Find where the given text appears and provide that cell's center as [x, y] coordinate. 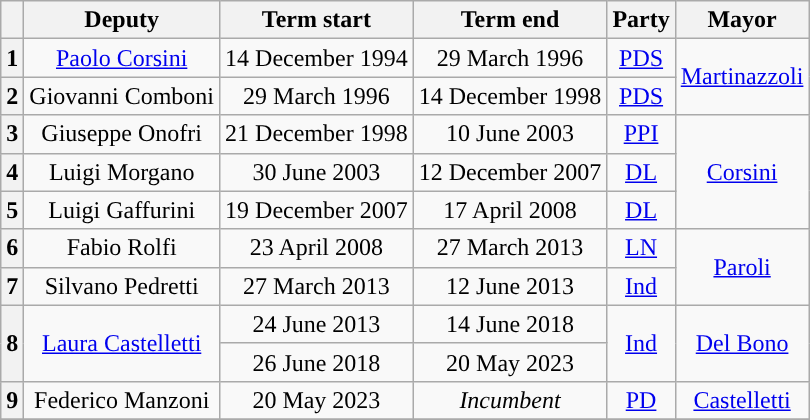
Incumbent [510, 400]
14 June 2018 [510, 324]
Del Bono [742, 343]
Laura Castelletti [122, 343]
6 [12, 248]
Giovanni Comboni [122, 96]
Federico Manzoni [122, 400]
17 April 2008 [510, 210]
Luigi Morgano [122, 172]
Term start [317, 20]
Paroli [742, 267]
PD [641, 400]
19 December 2007 [317, 210]
Martinazzoli [742, 77]
1 [12, 58]
Silvano Pedretti [122, 286]
21 December 1998 [317, 134]
12 June 2013 [510, 286]
24 June 2013 [317, 324]
14 December 1994 [317, 58]
Giuseppe Onofri [122, 134]
3 [12, 134]
PPI [641, 134]
Fabio Rolfi [122, 248]
9 [12, 400]
LN [641, 248]
30 June 2003 [317, 172]
4 [12, 172]
Mayor [742, 20]
14 December 1998 [510, 96]
26 June 2018 [317, 362]
23 April 2008 [317, 248]
8 [12, 343]
Corsini [742, 172]
5 [12, 210]
Paolo Corsini [122, 58]
Deputy [122, 20]
Term end [510, 20]
10 June 2003 [510, 134]
12 December 2007 [510, 172]
Party [641, 20]
2 [12, 96]
Castelletti [742, 400]
Luigi Gaffurini [122, 210]
7 [12, 286]
